Output the [x, y] coordinate of the center of the cell containing the given text.  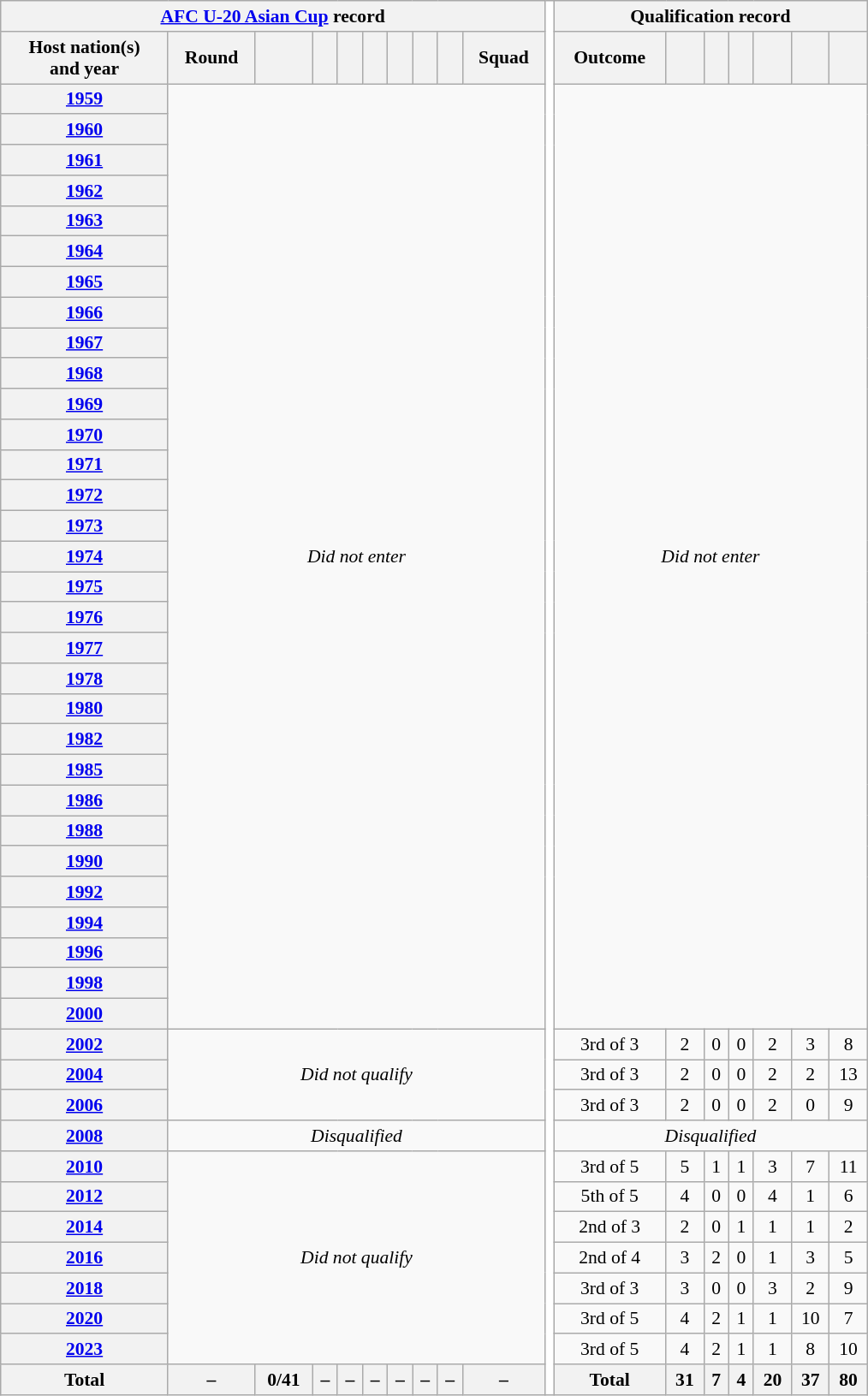
1973 [85, 526]
Round [211, 58]
2018 [85, 1288]
1963 [85, 221]
2008 [85, 1136]
1968 [85, 374]
2016 [85, 1258]
20 [772, 1380]
Outcome [609, 58]
1976 [85, 618]
2000 [85, 1014]
1972 [85, 496]
31 [685, 1380]
11 [848, 1167]
1966 [85, 312]
1990 [85, 862]
1998 [85, 983]
Qualification record [710, 16]
2012 [85, 1197]
6 [848, 1197]
Host nation(s)and year [85, 58]
1960 [85, 130]
37 [811, 1380]
2020 [85, 1319]
1988 [85, 831]
1978 [85, 679]
13 [848, 1075]
2010 [85, 1167]
0/41 [284, 1380]
1996 [85, 953]
1992 [85, 892]
1965 [85, 282]
1964 [85, 252]
80 [848, 1380]
2nd of 4 [609, 1258]
1959 [85, 99]
2nd of 3 [609, 1227]
1971 [85, 465]
1986 [85, 800]
1969 [85, 404]
1980 [85, 709]
2014 [85, 1227]
2023 [85, 1350]
2004 [85, 1075]
2006 [85, 1106]
2002 [85, 1044]
1985 [85, 770]
AFC U-20 Asian Cup record [273, 16]
Squad [503, 58]
1967 [85, 343]
1994 [85, 923]
1974 [85, 556]
1962 [85, 191]
1977 [85, 648]
1961 [85, 160]
5th of 5 [609, 1197]
1970 [85, 435]
1982 [85, 740]
1975 [85, 587]
